Return the [x, y] coordinate for the center point of the cell that contains the specified text.  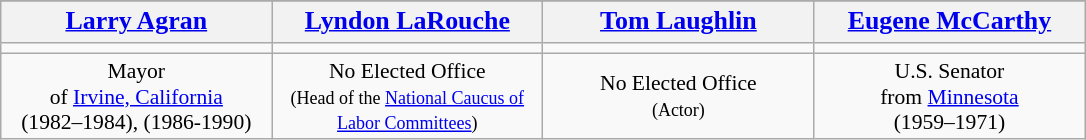
Mayorof Irvine, California(1982–1984), (1986-1990) [136, 96]
Larry Agran [136, 22]
Lyndon LaRouche [408, 22]
No Elected Office(Actor) [678, 96]
Tom Laughlin [678, 22]
Eugene McCarthy [950, 22]
U.S. Senatorfrom Minnesota(1959–1971) [950, 96]
No Elected Office(Head of the National Caucus of Labor Committees) [408, 96]
